Search for the cell housing the specified text and yield its (x, y) center coordinate. 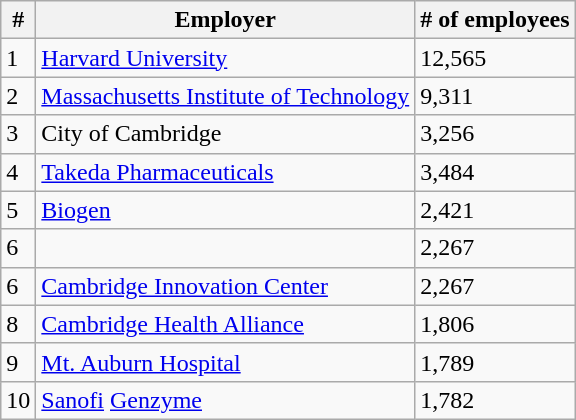
2 (18, 96)
Takeda Pharmaceuticals (226, 172)
Mt. Auburn Hospital (226, 362)
3,484 (495, 172)
# of employees (495, 20)
3 (18, 134)
City of Cambridge (226, 134)
2,421 (495, 210)
1 (18, 58)
1,806 (495, 324)
1,782 (495, 400)
5 (18, 210)
# (18, 20)
12,565 (495, 58)
Sanofi Genzyme (226, 400)
9,311 (495, 96)
9 (18, 362)
Massachusetts Institute of Technology (226, 96)
Employer (226, 20)
Biogen (226, 210)
10 (18, 400)
Harvard University (226, 58)
Cambridge Innovation Center (226, 286)
8 (18, 324)
3,256 (495, 134)
4 (18, 172)
Cambridge Health Alliance (226, 324)
1,789 (495, 362)
